Identify which cell holds the provided text, then report its (x, y) central coordinate. 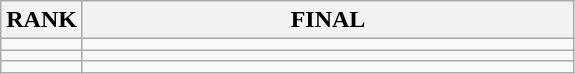
FINAL (328, 20)
RANK (42, 20)
